Determine the (X, Y) coordinate at the center of the cell enclosing the given text.  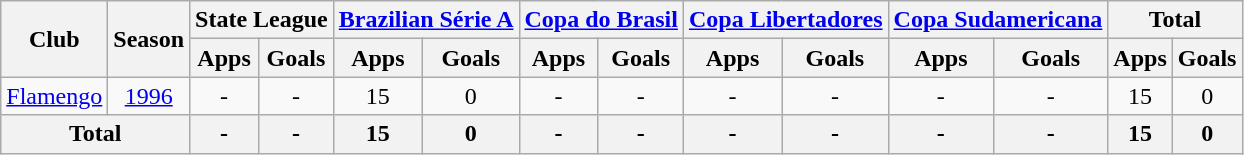
Copa Libertadores (786, 20)
Brazilian Série A (426, 20)
Copa do Brasil (601, 20)
State League (262, 20)
Season (149, 39)
Flamengo (54, 96)
Club (54, 39)
1996 (149, 96)
Copa Sudamericana (998, 20)
